Return the (x, y) coordinate for the center point of the cell that contains the specified text.  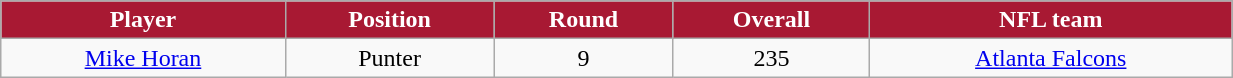
235 (772, 58)
Overall (772, 20)
Atlanta Falcons (1051, 58)
NFL team (1051, 20)
Player (143, 20)
Punter (390, 58)
Mike Horan (143, 58)
9 (584, 58)
Position (390, 20)
Round (584, 20)
